Return the (x, y) coordinate for the center point of the cell that contains the specified text.  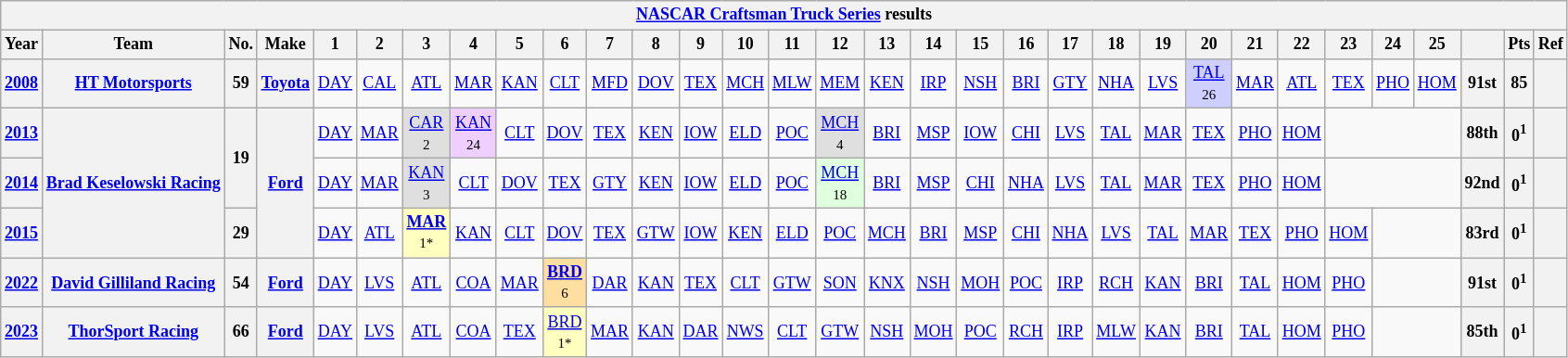
54 (241, 283)
92nd (1482, 183)
MCH18 (840, 183)
No. (241, 45)
83rd (1482, 233)
KAN24 (474, 134)
11 (792, 45)
4 (474, 45)
15 (981, 45)
BRD6 (565, 283)
Toyota (286, 83)
6 (565, 45)
2015 (22, 233)
16 (1026, 45)
59 (241, 83)
CAR2 (427, 134)
2014 (22, 183)
13 (887, 45)
22 (1302, 45)
BRD1* (565, 332)
TAL26 (1209, 83)
85 (1519, 83)
MEM (840, 83)
Make (286, 45)
2013 (22, 134)
KNX (887, 283)
2022 (22, 283)
Year (22, 45)
MCH4 (840, 134)
23 (1348, 45)
10 (746, 45)
1 (335, 45)
20 (1209, 45)
14 (933, 45)
2023 (22, 332)
NASCAR Craftsman Truck Series results (784, 15)
24 (1393, 45)
NWS (746, 332)
88th (1482, 134)
SON (840, 283)
MAR1* (427, 233)
3 (427, 45)
HT Motorsports (134, 83)
17 (1070, 45)
25 (1437, 45)
David Gilliland Racing (134, 283)
29 (241, 233)
ThorSport Racing (134, 332)
66 (241, 332)
CAL (379, 83)
2 (379, 45)
5 (519, 45)
21 (1256, 45)
Team (134, 45)
2008 (22, 83)
85th (1482, 332)
9 (701, 45)
12 (840, 45)
KAN3 (427, 183)
Pts (1519, 45)
18 (1116, 45)
7 (610, 45)
Ref (1550, 45)
Brad Keselowski Racing (134, 184)
8 (656, 45)
MFD (610, 83)
